Return [X, Y] of the center of cell containing provided text 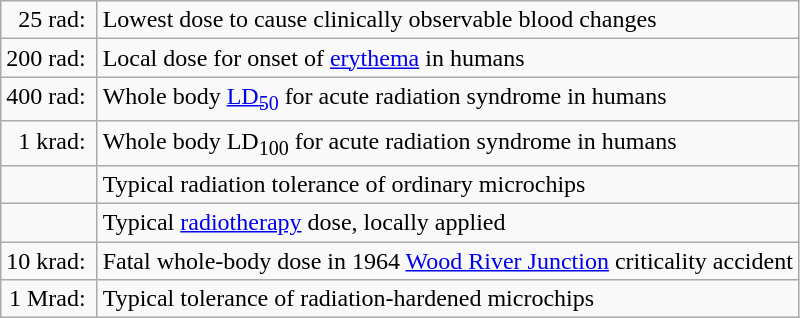
400 rad: [49, 99]
Local dose for onset of erythema in humans [448, 58]
Whole body LD50 for acute radiation syndrome in humans [448, 99]
Typical tolerance of radiation-hardened microchips [448, 299]
200 rad: [49, 58]
25 rad: [49, 20]
Typical radiation tolerance of ordinary microchips [448, 185]
Typical radiotherapy dose, locally applied [448, 223]
Lowest dose to cause clinically observable blood changes [448, 20]
Fatal whole-body dose in 1964 Wood River Junction criticality accident [448, 261]
1 krad: [49, 143]
Whole body LD100 for acute radiation syndrome in humans [448, 143]
10 krad: [49, 261]
1 Mrad: [49, 299]
